Identify which cell holds the provided text, then report its (X, Y) central coordinate. 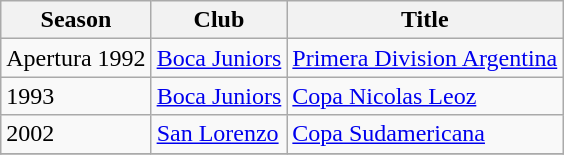
Club (219, 20)
Copa Nicolas Leoz (425, 96)
1993 (76, 96)
San Lorenzo (219, 134)
2002 (76, 134)
Apertura 1992 (76, 58)
Primera Division Argentina (425, 58)
Copa Sudamericana (425, 134)
Season (76, 20)
Title (425, 20)
